Capture the cell that displays the provided text and extract its [x, y] central coordinate. 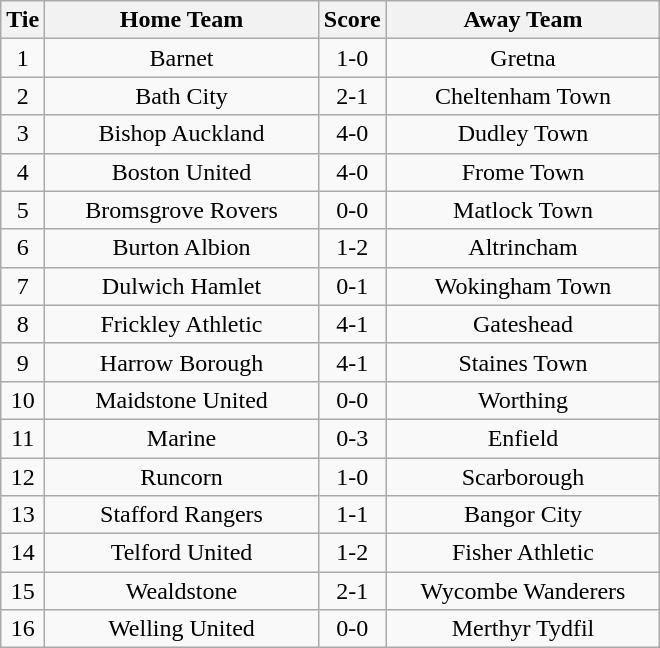
Worthing [523, 400]
Fisher Athletic [523, 553]
Burton Albion [182, 248]
12 [23, 477]
6 [23, 248]
4 [23, 172]
Frickley Athletic [182, 324]
5 [23, 210]
2 [23, 96]
1 [23, 58]
Cheltenham Town [523, 96]
0-1 [352, 286]
Score [352, 20]
Gateshead [523, 324]
Wealdstone [182, 591]
Boston United [182, 172]
Runcorn [182, 477]
Scarborough [523, 477]
Maidstone United [182, 400]
14 [23, 553]
1-1 [352, 515]
13 [23, 515]
11 [23, 438]
Merthyr Tydfil [523, 629]
Away Team [523, 20]
0-3 [352, 438]
Bishop Auckland [182, 134]
Bromsgrove Rovers [182, 210]
15 [23, 591]
Dulwich Hamlet [182, 286]
8 [23, 324]
Bath City [182, 96]
7 [23, 286]
16 [23, 629]
Matlock Town [523, 210]
Stafford Rangers [182, 515]
Dudley Town [523, 134]
Harrow Borough [182, 362]
Bangor City [523, 515]
10 [23, 400]
Telford United [182, 553]
Marine [182, 438]
Welling United [182, 629]
3 [23, 134]
Home Team [182, 20]
9 [23, 362]
Enfield [523, 438]
Gretna [523, 58]
Wokingham Town [523, 286]
Frome Town [523, 172]
Wycombe Wanderers [523, 591]
Staines Town [523, 362]
Barnet [182, 58]
Altrincham [523, 248]
Tie [23, 20]
